Determine the (X, Y) coordinate at the center of the cell enclosing the given text.  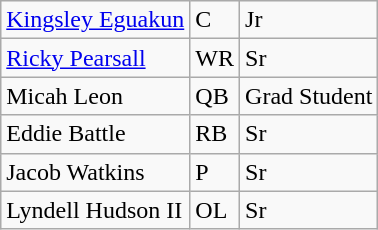
Eddie Battle (96, 134)
C (215, 20)
Jacob Watkins (96, 172)
Grad Student (309, 96)
Lyndell Hudson II (96, 210)
Micah Leon (96, 96)
WR (215, 58)
OL (215, 210)
Kingsley Eguakun (96, 20)
RB (215, 134)
QB (215, 96)
Jr (309, 20)
P (215, 172)
Ricky Pearsall (96, 58)
